Return (X, Y) of the center of cell containing provided text 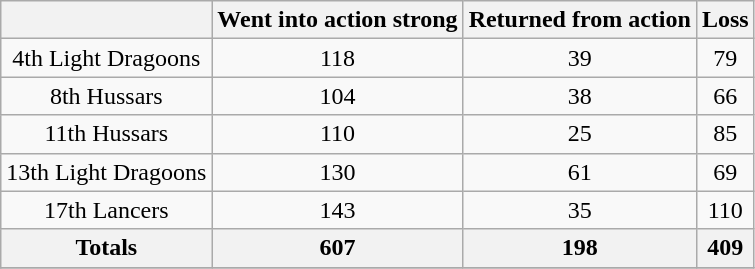
130 (338, 172)
79 (725, 58)
39 (580, 58)
38 (580, 96)
198 (580, 248)
69 (725, 172)
118 (338, 58)
Loss (725, 20)
11th Hussars (106, 134)
Went into action strong (338, 20)
66 (725, 96)
Returned from action (580, 20)
17th Lancers (106, 210)
85 (725, 134)
Totals (106, 248)
104 (338, 96)
25 (580, 134)
13th Light Dragoons (106, 172)
61 (580, 172)
409 (725, 248)
607 (338, 248)
35 (580, 210)
8th Hussars (106, 96)
143 (338, 210)
4th Light Dragoons (106, 58)
